Scan for the cell matching the given text and deliver its [x, y] coordinate at center. 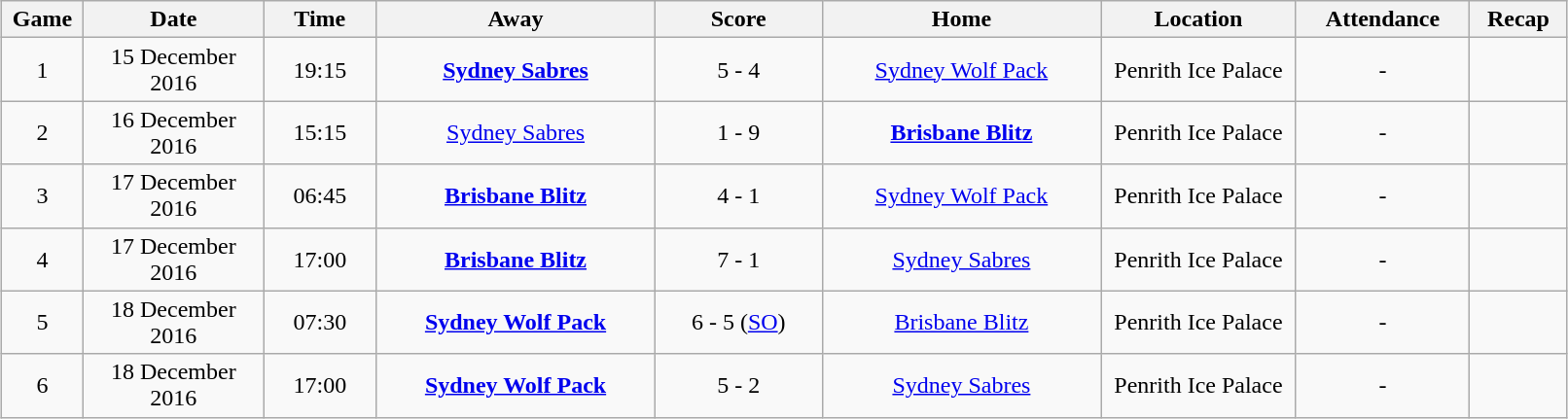
2 [43, 132]
16 December 2016 [173, 132]
Date [173, 19]
Score [738, 19]
3 [43, 196]
15 December 2016 [173, 70]
4 [43, 259]
Time [320, 19]
19:15 [320, 70]
6 [43, 385]
Location [1198, 19]
5 [43, 323]
Game [43, 19]
Home [961, 19]
1 - 9 [738, 132]
6 - 5 (SO) [738, 323]
07:30 [320, 323]
Attendance [1383, 19]
4 - 1 [738, 196]
15:15 [320, 132]
5 - 4 [738, 70]
Recap [1518, 19]
1 [43, 70]
5 - 2 [738, 385]
06:45 [320, 196]
Away [516, 19]
7 - 1 [738, 259]
